Search for the cell housing the specified text and yield its [x, y] center coordinate. 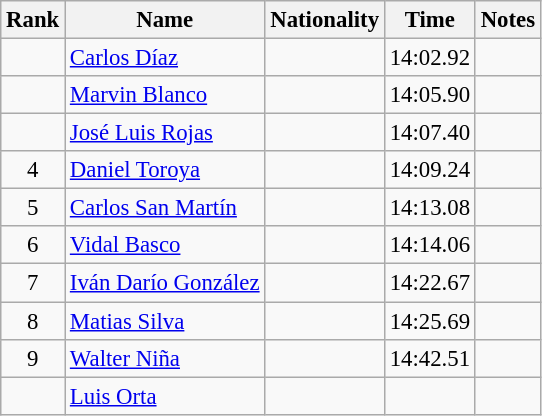
14:14.06 [430, 245]
Nationality [324, 20]
Carlos Díaz [165, 58]
Iván Darío González [165, 283]
Name [165, 20]
Vidal Basco [165, 245]
Carlos San Martín [165, 208]
14:42.51 [430, 358]
14:02.92 [430, 58]
7 [33, 283]
Marvin Blanco [165, 95]
Daniel Toroya [165, 170]
José Luis Rojas [165, 133]
14:22.67 [430, 283]
Walter Niña [165, 358]
4 [33, 170]
6 [33, 245]
Time [430, 20]
14:13.08 [430, 208]
8 [33, 321]
9 [33, 358]
Notes [508, 20]
Rank [33, 20]
Luis Orta [165, 396]
Matias Silva [165, 321]
14:09.24 [430, 170]
14:07.40 [430, 133]
5 [33, 208]
14:25.69 [430, 321]
14:05.90 [430, 95]
